Output the (X, Y) coordinate of the center of the cell containing the given text.  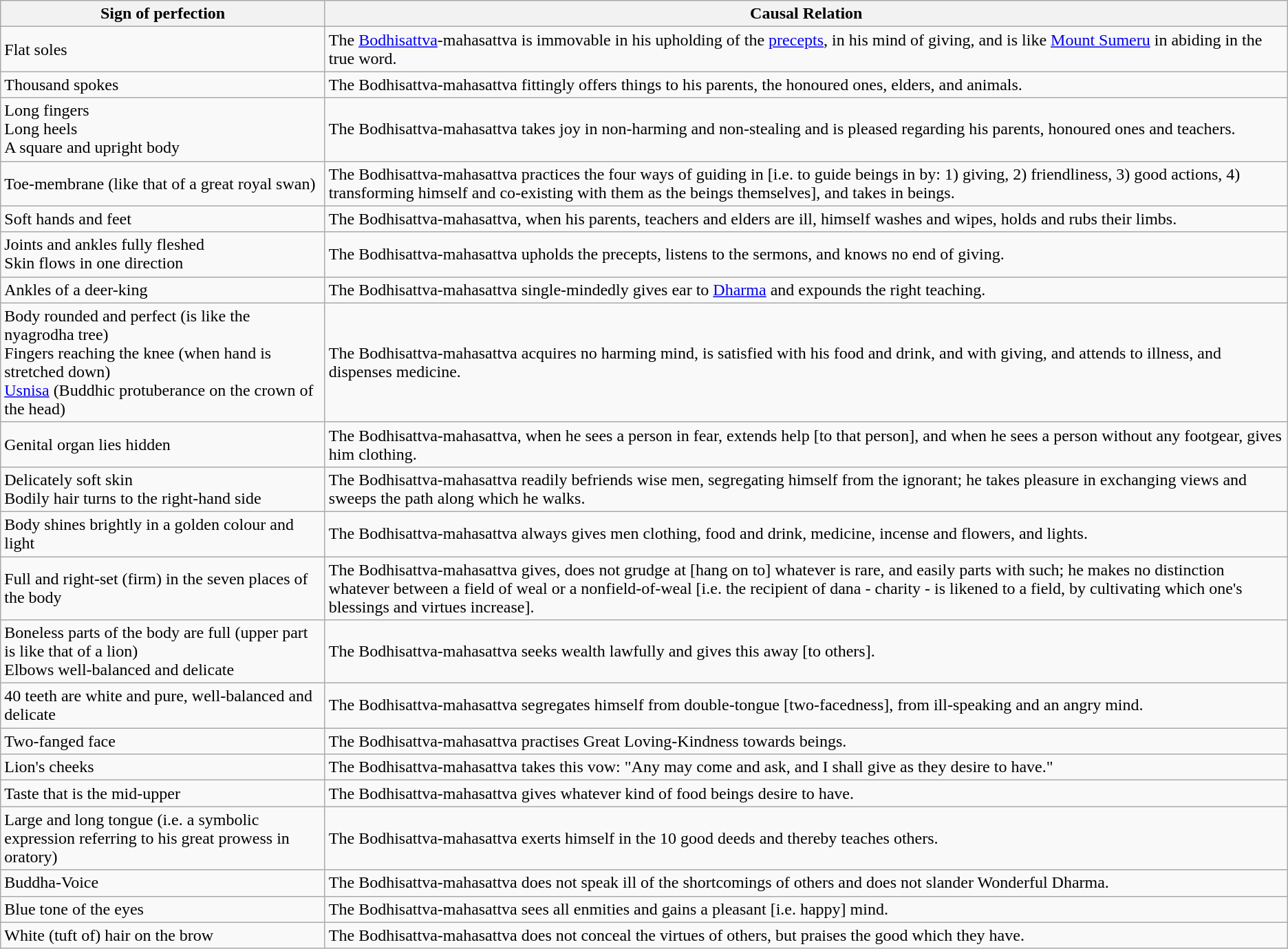
Thousand spokes (163, 85)
The Bodhisattva-mahasattva takes this vow: "Any may come and ask, and I shall give as they desire to have." (806, 767)
Lion's cheeks (163, 767)
The Bodhisattva-mahasattva gives whatever kind of food beings desire to have. (806, 793)
Sign of perfection (163, 14)
The Bodhisattva-mahasattva does not speak ill of the shortcomings of others and does not slander Wonderful Dharma. (806, 883)
The Bodhisattva-mahasattva single-mindedly gives ear to Dharma and expounds the right teaching. (806, 290)
Long fingersLong heelsA square and upright body (163, 129)
The Bodhisattva-mahasattva exerts himself in the 10 good deeds and thereby teaches others. (806, 838)
White (tuft of) hair on the brow (163, 935)
The Bodhisattva-mahasattva seeks wealth lawfully and gives this away [to others]. (806, 652)
The Bodhisattva-mahasattva fittingly offers things to his parents, the honoured ones, elders, and animals. (806, 85)
Boneless parts of the body are full (upper part is like that of a lion)Elbows well-balanced and delicate (163, 652)
The Bodhisattva-mahasattva does not conceal the virtues of others, but praises the good which they have. (806, 935)
Soft hands and feet (163, 219)
Delicately soft skinBodily hair turns to the right-hand side (163, 489)
Genital organ lies hidden (163, 445)
Full and right-set (firm) in the seven places of the body (163, 588)
Large and long tongue (i.e. a symbolic expression referring to his great prowess in oratory) (163, 838)
Ankles of a deer-king (163, 290)
Buddha-Voice (163, 883)
Toe-membrane (like that of a great royal swan) (163, 183)
The Bodhisattva-mahasattva, when his parents, teachers and elders are ill, himself washes and wipes, holds and rubs their limbs. (806, 219)
Two-fanged face (163, 741)
Blue tone of the eyes (163, 909)
Flat soles (163, 50)
The Bodhisattva-mahasattva always gives men clothing, food and drink, medicine, incense and flowers, and lights. (806, 534)
The Bodhisattva-mahasattva upholds the precepts, listens to the sermons, and knows no end of giving. (806, 255)
40 teeth are white and pure, well-balanced and delicate (163, 706)
The Bodhisattva-mahasattva segregates himself from double-tongue [two-facedness], from ill-speaking and an angry mind. (806, 706)
Body shines brightly in a golden colour and light (163, 534)
The Bodhisattva-mahasattva sees all enmities and gains a pleasant [i.e. happy] mind. (806, 909)
Causal Relation (806, 14)
The Bodhisattva-mahasattva takes joy in non-harming and non-stealing and is pleased regarding his parents, honoured ones and teachers. (806, 129)
Joints and ankles fully fleshedSkin flows in one direction (163, 255)
The Bodhisattva-mahasattva practises Great Loving-Kindness towards beings. (806, 741)
Taste that is the mid-upper (163, 793)
